Find where the given text appears and provide that cell's center as [X, Y] coordinate. 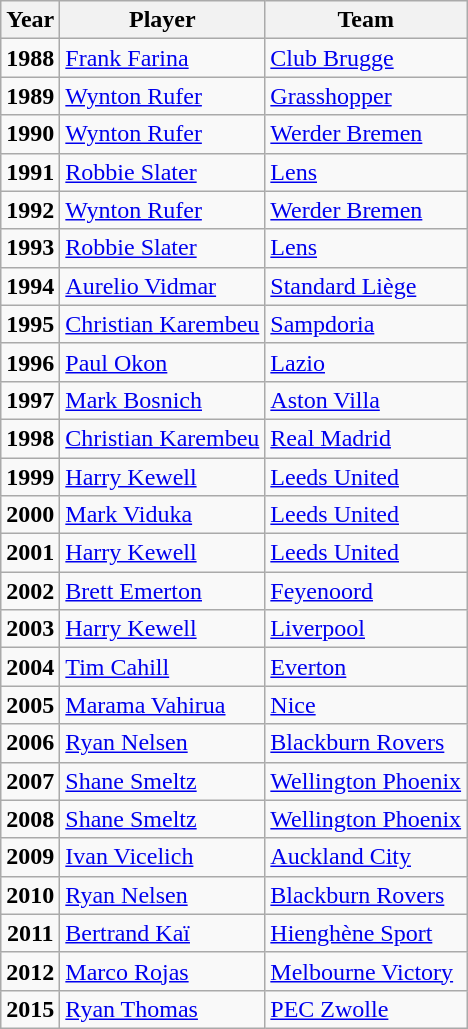
Hienghène Sport [366, 933]
Aston Villa [366, 400]
2010 [30, 895]
2006 [30, 743]
Melbourne Victory [366, 971]
2005 [30, 705]
Player [162, 20]
2009 [30, 857]
2007 [30, 781]
1988 [30, 58]
Tim Cahill [162, 667]
2011 [30, 933]
Liverpool [366, 629]
Auckland City [366, 857]
Frank Farina [162, 58]
Team [366, 20]
2015 [30, 1009]
Ryan Thomas [162, 1009]
Lazio [366, 362]
Everton [366, 667]
1991 [30, 172]
Real Madrid [366, 438]
1989 [30, 96]
Club Brugge [366, 58]
Paul Okon [162, 362]
1999 [30, 477]
Ivan Vicelich [162, 857]
2002 [30, 591]
1993 [30, 248]
2012 [30, 971]
Nice [366, 705]
1996 [30, 362]
2003 [30, 629]
2008 [30, 819]
2001 [30, 553]
Aurelio Vidmar [162, 286]
Bertrand Kaï [162, 933]
2004 [30, 667]
Brett Emerton [162, 591]
Mark Viduka [162, 515]
1990 [30, 134]
Standard Liège [366, 286]
Feyenoord [366, 591]
2000 [30, 515]
1995 [30, 324]
Year [30, 20]
Marama Vahirua [162, 705]
1994 [30, 286]
Sampdoria [366, 324]
PEC Zwolle [366, 1009]
1997 [30, 400]
Grasshopper [366, 96]
Mark Bosnich [162, 400]
Marco Rojas [162, 971]
1998 [30, 438]
1992 [30, 210]
